Search for the cell housing the specified text and yield its (x, y) center coordinate. 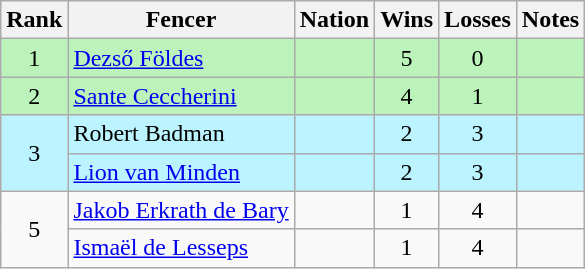
Wins (407, 20)
Jakob Erkrath de Bary (181, 210)
Losses (478, 20)
Rank (34, 20)
Notes (550, 20)
Dezső Földes (181, 58)
Nation (334, 20)
Lion van Minden (181, 172)
Robert Badman (181, 134)
Sante Ceccherini (181, 96)
Fencer (181, 20)
Ismaël de Lesseps (181, 248)
0 (478, 58)
